Extract the (x, y) coordinate from the center of the cell holding the provided text.  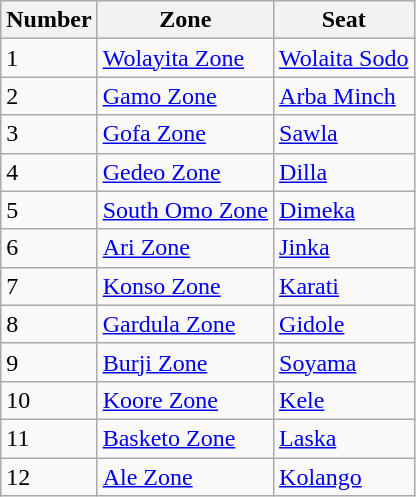
Laska (344, 438)
3 (49, 134)
Gamo Zone (185, 96)
5 (49, 210)
Gidole (344, 324)
Dilla (344, 172)
Basketo Zone (185, 438)
11 (49, 438)
Number (49, 20)
12 (49, 477)
Wolayita Zone (185, 58)
Kolango (344, 477)
8 (49, 324)
Konso Zone (185, 286)
10 (49, 400)
Ari Zone (185, 248)
Wolaita Sodo (344, 58)
4 (49, 172)
6 (49, 248)
Koore Zone (185, 400)
Jinka (344, 248)
7 (49, 286)
Soyama (344, 362)
Arba Minch (344, 96)
Seat (344, 20)
Burji Zone (185, 362)
Gedeo Zone (185, 172)
Gofa Zone (185, 134)
Sawla (344, 134)
Zone (185, 20)
Gardula Zone (185, 324)
9 (49, 362)
2 (49, 96)
Ale Zone (185, 477)
Kele (344, 400)
Dimeka (344, 210)
1 (49, 58)
Karati (344, 286)
South Omo Zone (185, 210)
